Scan for the cell matching the given text and deliver its [x, y] coordinate at center. 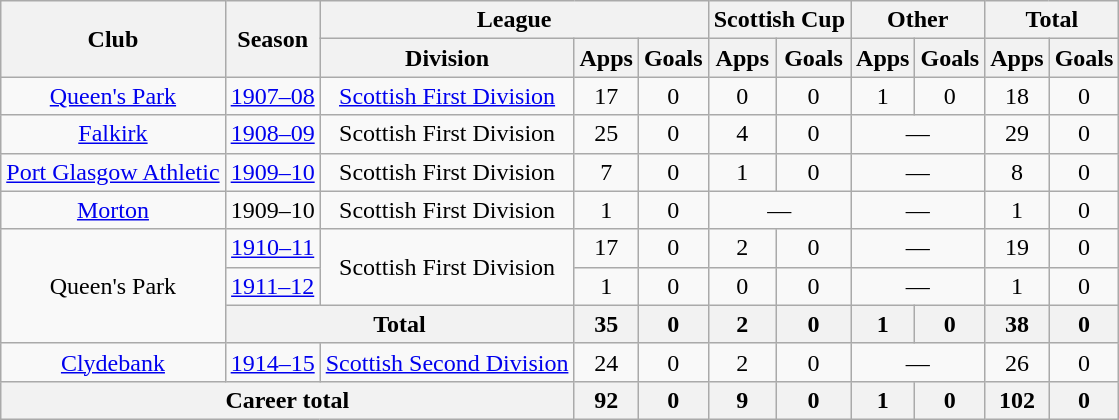
1910–11 [272, 248]
Scottish Cup [779, 20]
1907–08 [272, 96]
26 [1017, 362]
102 [1017, 400]
1911–12 [272, 286]
8 [1017, 172]
Club [113, 39]
25 [606, 134]
9 [742, 400]
18 [1017, 96]
38 [1017, 324]
League [514, 20]
Falkirk [113, 134]
4 [742, 134]
Scottish Second Division [447, 362]
1908–09 [272, 134]
7 [606, 172]
Port Glasgow Athletic [113, 172]
Morton [113, 210]
1914–15 [272, 362]
29 [1017, 134]
92 [606, 400]
35 [606, 324]
Other [918, 20]
Clydebank [113, 362]
Season [272, 39]
19 [1017, 248]
Division [447, 58]
24 [606, 362]
Career total [288, 400]
